Search for the cell housing the specified text and yield its (X, Y) center coordinate. 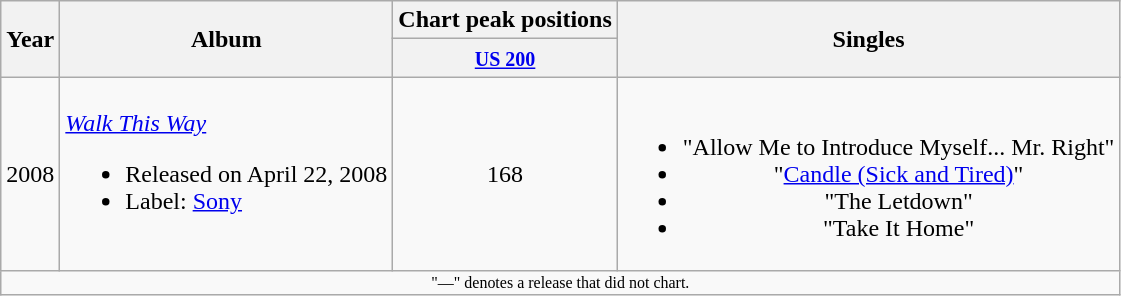
"Allow Me to Introduce Myself... Mr. Right""Candle (Sick and Tired)""The Letdown""Take It Home" (868, 174)
168 (505, 174)
Album (226, 39)
Singles (868, 39)
Year (30, 39)
Walk This WayReleased on April 22, 2008Label: Sony (226, 174)
"—" denotes a release that did not chart. (560, 283)
2008 (30, 174)
US 200 (505, 58)
Chart peak positions (505, 20)
